Find where the given text appears and provide that cell's center as [x, y] coordinate. 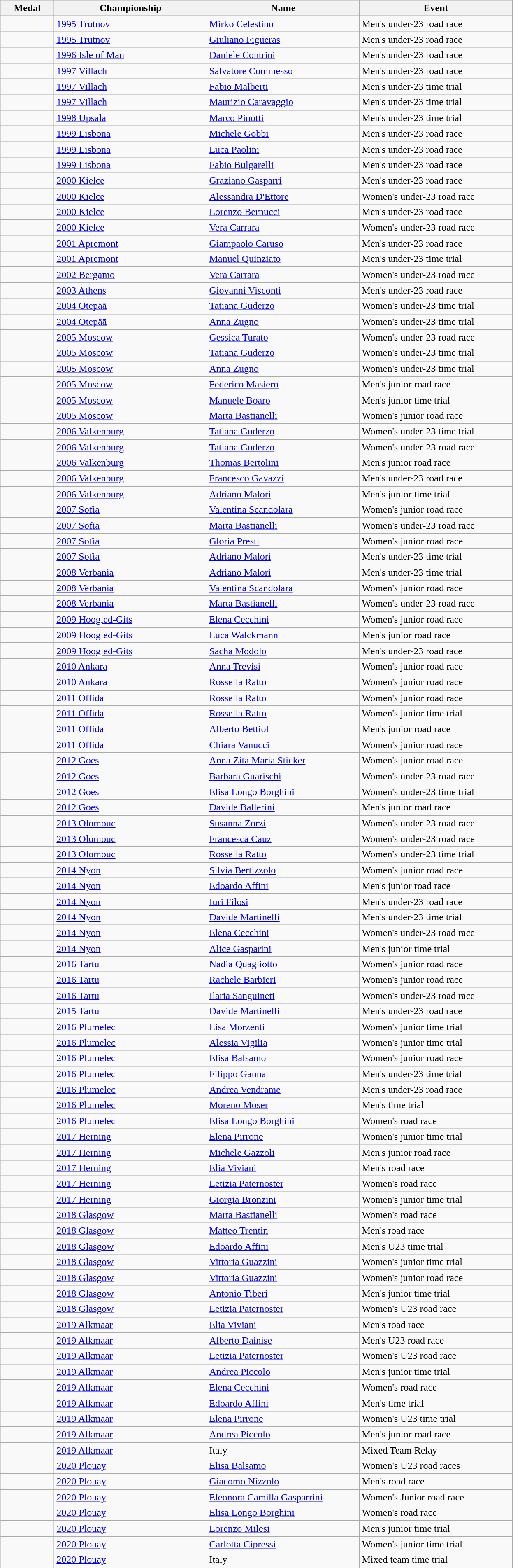
Eleonora Camilla Gasparrini [283, 1497]
Event [436, 8]
Manuel Quinziato [283, 259]
Moreno Moser [283, 1105]
Nadia Quagliotto [283, 964]
Michele Gazzoli [283, 1152]
Thomas Bertolini [283, 463]
2002 Bergamo [131, 275]
Giovanni Visconti [283, 290]
Women's U23 road races [436, 1466]
Francesca Cauz [283, 839]
Luca Walckmann [283, 635]
Women's Junior road race [436, 1497]
Fabio Malberti [283, 86]
Women's U23 time trial [436, 1419]
2015 Tartu [131, 1011]
Iuri Filosi [283, 901]
Rachele Barbieri [283, 980]
Giampaolo Caruso [283, 243]
Andrea Vendrame [283, 1090]
Medal [27, 8]
Mirko Celestino [283, 24]
Anna Trevisi [283, 666]
Filippo Ganna [283, 1074]
Alberto Bettiol [283, 729]
Alice Gasparini [283, 948]
Lorenzo Bernucci [283, 212]
Federico Masiero [283, 384]
Graziano Gasparri [283, 180]
2003 Athens [131, 290]
Carlotta Cipressi [283, 1544]
Name [283, 8]
Michele Gobbi [283, 133]
Matteo Trentin [283, 1231]
Luca Paolini [283, 149]
Giuliano Figueras [283, 40]
Fabio Bulgarelli [283, 165]
Alberto Dainise [283, 1340]
Barbara Guarischi [283, 776]
Marco Pinotti [283, 118]
Gloria Presti [283, 541]
Lisa Morzenti [283, 1027]
Manuele Boaro [283, 400]
Lorenzo Milesi [283, 1528]
1998 Upsala [131, 118]
Salvatore Commesso [283, 71]
Antonio Tiberi [283, 1293]
Gessica Turato [283, 337]
Silvia Bertizzolo [283, 870]
Alessandra D'Ettore [283, 196]
1996 Isle of Man [131, 55]
Championship [131, 8]
Ilaria Sanguineti [283, 996]
Mixed team time trial [436, 1560]
Giacomo Nizzolo [283, 1482]
Giorgia Bronzini [283, 1199]
Francesco Gavazzi [283, 478]
Daniele Contrini [283, 55]
Sacha Modolo [283, 651]
Men's U23 time trial [436, 1246]
Men's U23 road race [436, 1340]
Maurizio Caravaggio [283, 102]
Susanna Zorzi [283, 823]
Alessia Vigilia [283, 1043]
Mixed Team Relay [436, 1450]
Davide Ballerini [283, 807]
Chiara Vanucci [283, 745]
Anna Zita Maria Sticker [283, 761]
